For the text-containing cell, return its midpoint in (x, y) coordinate format. 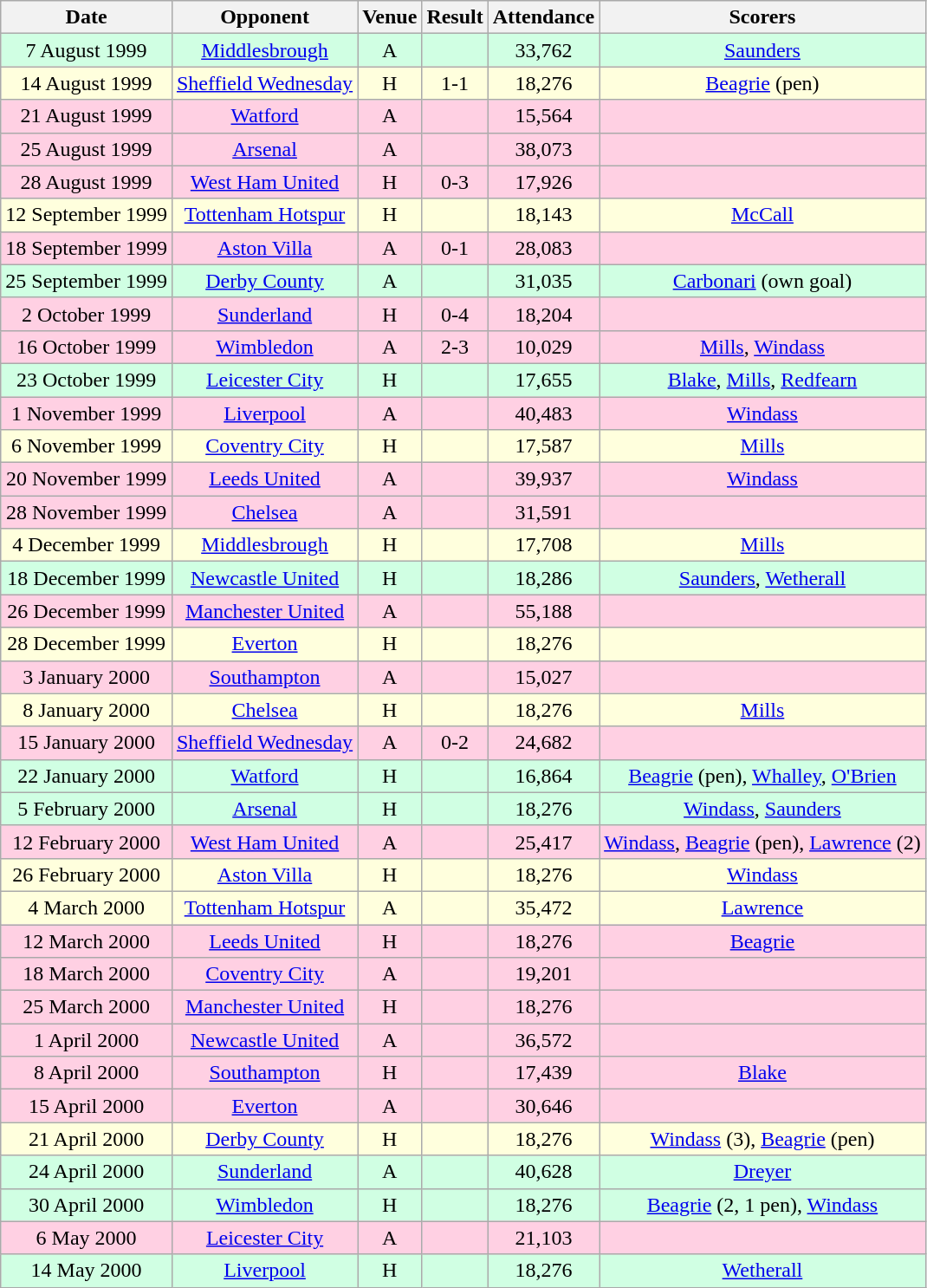
7 August 1999 (87, 50)
5 February 2000 (87, 809)
21 August 1999 (87, 116)
18,204 (543, 314)
55,188 (543, 611)
Dreyer (762, 1172)
17,439 (543, 1073)
4 March 2000 (87, 907)
1 April 2000 (87, 1040)
17,708 (543, 545)
21 April 2000 (87, 1139)
0-3 (455, 182)
17,926 (543, 182)
14 August 1999 (87, 83)
18,286 (543, 578)
21,103 (543, 1238)
25 March 2000 (87, 1007)
Blake (762, 1073)
Scorers (762, 17)
19,201 (543, 974)
18 September 1999 (87, 248)
Saunders, Wetherall (762, 578)
20 November 1999 (87, 479)
8 January 2000 (87, 710)
1 November 1999 (87, 413)
25 August 1999 (87, 149)
4 December 1999 (87, 545)
31,035 (543, 281)
40,483 (543, 413)
28 December 1999 (87, 644)
15 January 2000 (87, 743)
33,762 (543, 50)
Beagrie (2, 1 pen), Windass (762, 1205)
16,864 (543, 776)
28 November 1999 (87, 512)
0-2 (455, 743)
Blake, Mills, Redfearn (762, 380)
6 November 1999 (87, 446)
36,572 (543, 1040)
38,073 (543, 149)
15,564 (543, 116)
0-4 (455, 314)
24,682 (543, 743)
30,646 (543, 1106)
Beagrie (pen) (762, 83)
Venue (390, 17)
McCall (762, 215)
1-1 (455, 83)
15,027 (543, 677)
18 March 2000 (87, 974)
0-1 (455, 248)
12 March 2000 (87, 940)
26 February 2000 (87, 875)
30 April 2000 (87, 1205)
Mills, Windass (762, 347)
Beagrie (762, 940)
10,029 (543, 347)
Carbonari (own goal) (762, 281)
39,937 (543, 479)
Windass, Beagrie (pen), Lawrence (2) (762, 842)
Windass (3), Beagrie (pen) (762, 1139)
Date (87, 17)
18 December 1999 (87, 578)
Attendance (543, 17)
Lawrence (762, 907)
Beagrie (pen), Whalley, O'Brien (762, 776)
16 October 1999 (87, 347)
28 August 1999 (87, 182)
24 April 2000 (87, 1172)
40,628 (543, 1172)
26 December 1999 (87, 611)
Windass, Saunders (762, 809)
15 April 2000 (87, 1106)
6 May 2000 (87, 1238)
22 January 2000 (87, 776)
8 April 2000 (87, 1073)
Result (455, 17)
28,083 (543, 248)
25,417 (543, 842)
14 May 2000 (87, 1271)
12 February 2000 (87, 842)
35,472 (543, 907)
Wetherall (762, 1271)
25 September 1999 (87, 281)
31,591 (543, 512)
23 October 1999 (87, 380)
3 January 2000 (87, 677)
Opponent (264, 17)
18,143 (543, 215)
Saunders (762, 50)
17,587 (543, 446)
17,655 (543, 380)
12 September 1999 (87, 215)
2 October 1999 (87, 314)
2-3 (455, 347)
